Capture the cell that displays the provided text and extract its (X, Y) central coordinate. 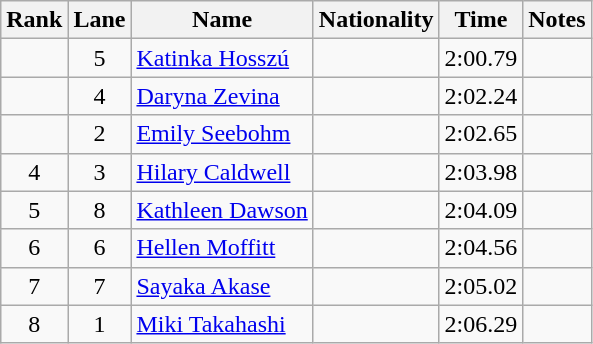
2:06.29 (481, 324)
Rank (34, 20)
1 (100, 324)
Time (481, 20)
Daryna Zevina (222, 96)
Sayaka Akase (222, 286)
2 (100, 134)
2:03.98 (481, 172)
Lane (100, 20)
Katinka Hosszú (222, 58)
2:02.65 (481, 134)
2:00.79 (481, 58)
2:02.24 (481, 96)
Miki Takahashi (222, 324)
2:04.56 (481, 248)
Kathleen Dawson (222, 210)
2:04.09 (481, 210)
Emily Seebohm (222, 134)
2:05.02 (481, 286)
Hilary Caldwell (222, 172)
Hellen Moffitt (222, 248)
Name (222, 20)
Notes (557, 20)
Nationality (376, 20)
3 (100, 172)
